Determine the (x, y) coordinate at the center of the cell enclosing the given text.  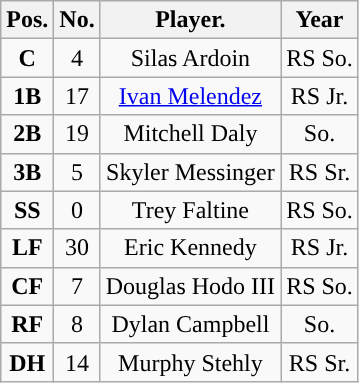
LF (28, 248)
17 (77, 96)
0 (77, 210)
DH (28, 362)
Douglas Hodo III (190, 286)
30 (77, 248)
Mitchell Daly (190, 134)
No. (77, 20)
Dylan Campbell (190, 324)
14 (77, 362)
Skyler Messinger (190, 172)
4 (77, 58)
3B (28, 172)
Year (320, 20)
1B (28, 96)
19 (77, 134)
8 (77, 324)
Player. (190, 20)
Trey Faltine (190, 210)
5 (77, 172)
Ivan Melendez (190, 96)
Pos. (28, 20)
Eric Kennedy (190, 248)
2B (28, 134)
Silas Ardoin (190, 58)
RF (28, 324)
C (28, 58)
Murphy Stehly (190, 362)
7 (77, 286)
SS (28, 210)
CF (28, 286)
